Return the (X, Y) coordinate for the center point of the cell that contains the specified text.  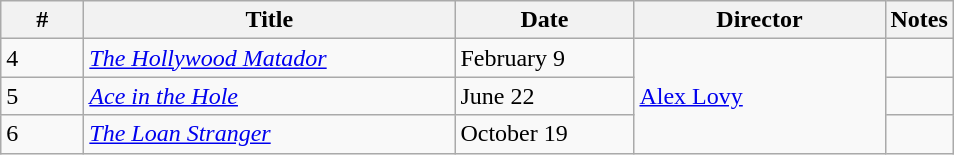
June 22 (544, 96)
Alex Lovy (760, 96)
# (42, 20)
Title (270, 20)
6 (42, 134)
Date (544, 20)
The Hollywood Matador (270, 58)
Ace in the Hole (270, 96)
4 (42, 58)
October 19 (544, 134)
Notes (919, 20)
The Loan Stranger (270, 134)
5 (42, 96)
February 9 (544, 58)
Director (760, 20)
